Output the (X, Y) coordinate of the center of the cell containing the given text.  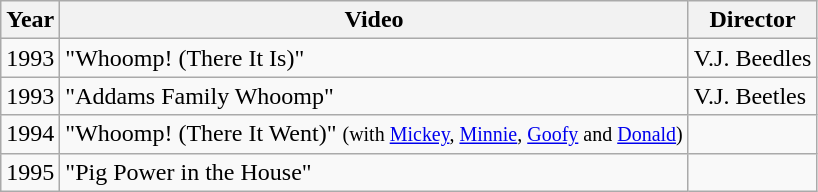
"Pig Power in the House" (374, 172)
V.J. Beetles (752, 96)
1994 (30, 134)
Year (30, 20)
"Whoomp! (There It Is)" (374, 58)
1995 (30, 172)
Director (752, 20)
"Whoomp! (There It Went)" (with Mickey, Minnie, Goofy and Donald) (374, 134)
Video (374, 20)
"Addams Family Whoomp" (374, 96)
V.J. Beedles (752, 58)
